Scan for the cell matching the given text and deliver its (X, Y) coordinate at center. 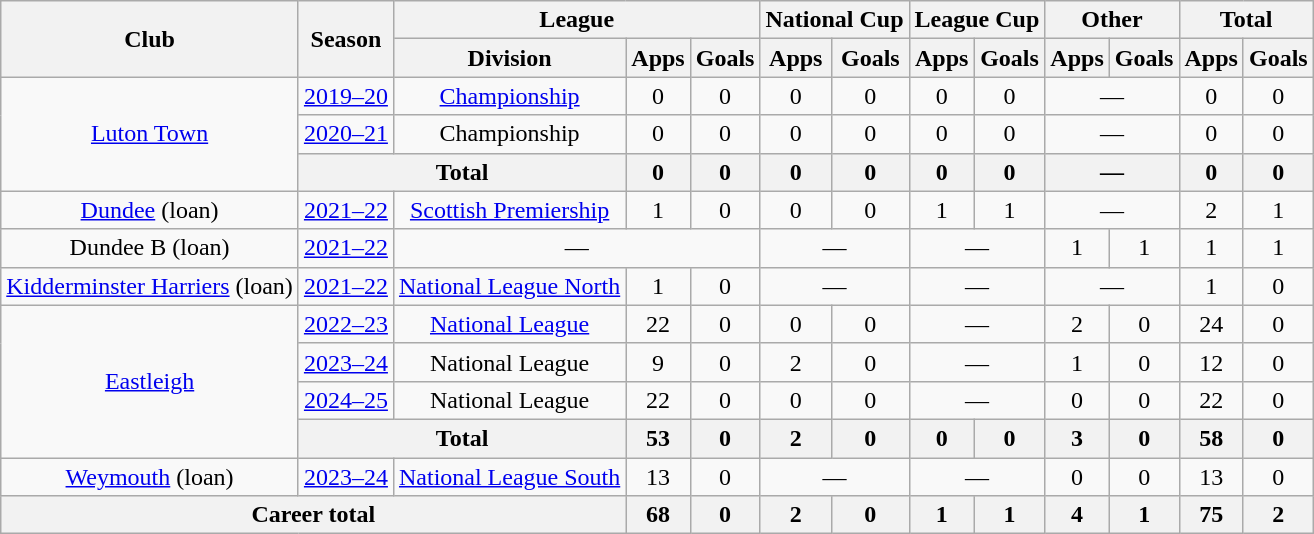
2022–23 (346, 324)
National League South (509, 477)
9 (658, 362)
Eastleigh (150, 381)
2024–25 (346, 400)
Season (346, 39)
League (576, 20)
Other (1112, 20)
12 (1211, 362)
Dundee (loan) (150, 210)
68 (658, 515)
Weymouth (loan) (150, 477)
4 (1077, 515)
75 (1211, 515)
Career total (314, 515)
Division (509, 58)
58 (1211, 438)
League Cup (977, 20)
24 (1211, 324)
National Cup (834, 20)
Kidderminster Harriers (loan) (150, 286)
3 (1077, 438)
2019–20 (346, 96)
2020–21 (346, 134)
Luton Town (150, 134)
Scottish Premiership (509, 210)
53 (658, 438)
Club (150, 39)
Dundee B (loan) (150, 248)
National League North (509, 286)
